Capture the cell that displays the provided text and extract its (x, y) central coordinate. 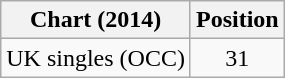
31 (237, 58)
Position (237, 20)
UK singles (OCC) (96, 58)
Chart (2014) (96, 20)
